Return the [X, Y] coordinate for the center point of the cell that contains the specified text.  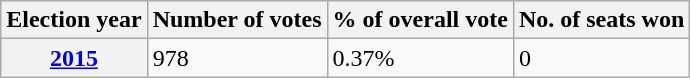
Number of votes [237, 20]
0 [601, 58]
0.37% [420, 58]
978 [237, 58]
2015 [74, 58]
Election year [74, 20]
No. of seats won [601, 20]
% of overall vote [420, 20]
